Scan for the cell matching the given text and deliver its [x, y] coordinate at center. 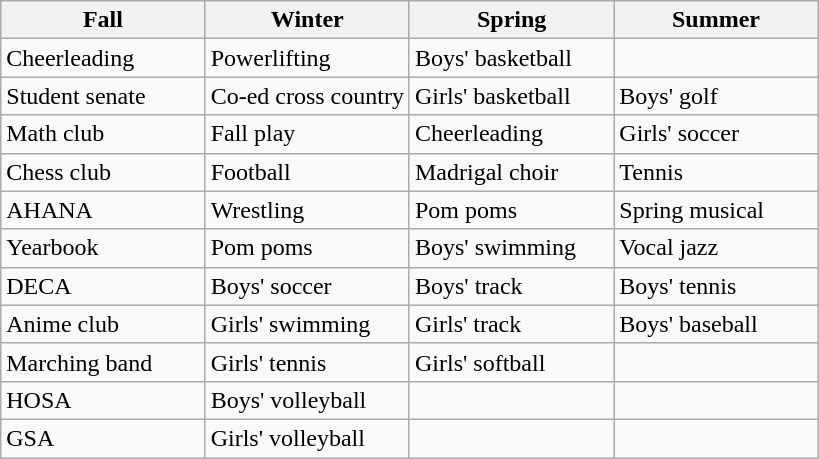
Spring [511, 20]
Boys' tennis [716, 286]
Anime club [103, 324]
AHANA [103, 210]
Marching band [103, 362]
GSA [103, 438]
Boys' swimming [511, 248]
Spring musical [716, 210]
Student senate [103, 96]
Chess club [103, 172]
Vocal jazz [716, 248]
Girls' softball [511, 362]
Boys' track [511, 286]
Boys' basketball [511, 58]
Tennis [716, 172]
Boys' golf [716, 96]
Powerlifting [307, 58]
Madrigal choir [511, 172]
Fall play [307, 134]
Girls' soccer [716, 134]
Fall [103, 20]
Yearbook [103, 248]
Girls' basketball [511, 96]
Girls' tennis [307, 362]
Girls' volleyball [307, 438]
Girls' track [511, 324]
Boys' volleyball [307, 400]
Girls' swimming [307, 324]
Football [307, 172]
Math club [103, 134]
Co-ed cross country [307, 96]
DECA [103, 286]
Winter [307, 20]
Boys' baseball [716, 324]
Boys' soccer [307, 286]
HOSA [103, 400]
Wrestling [307, 210]
Summer [716, 20]
